Scan for the cell matching the given text and deliver its [X, Y] coordinate at center. 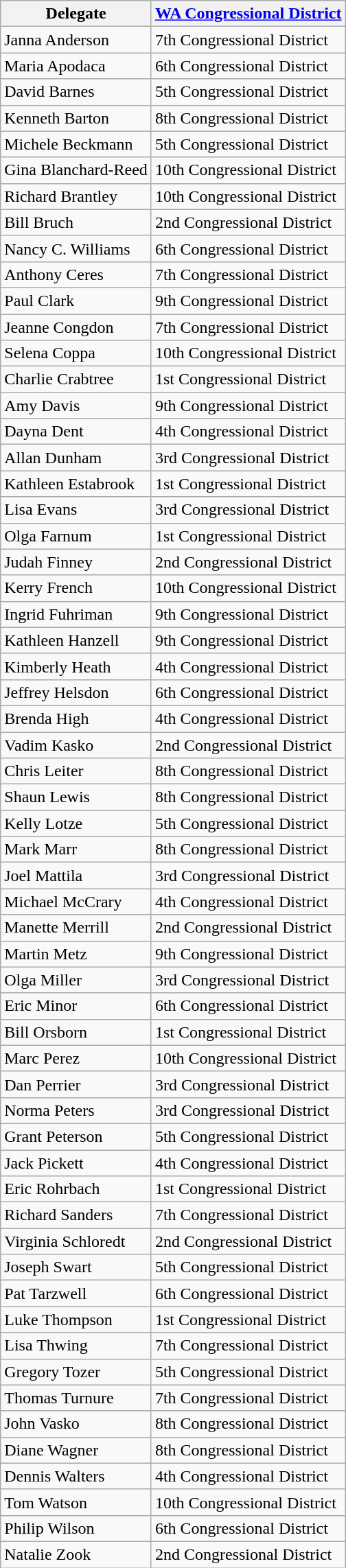
Gina Blanchard-Reed [76, 170]
Pat Tarzwell [76, 1294]
Eric Rohrbach [76, 1189]
Kenneth Barton [76, 118]
Ingrid Fuhriman [76, 614]
Norma Peters [76, 1110]
Richard Sanders [76, 1215]
Kerry French [76, 588]
Eric Minor [76, 1006]
Delegate [76, 14]
Manette Merrill [76, 928]
Mark Marr [76, 850]
Kathleen Hanzell [76, 640]
Kimberly Heath [76, 666]
Richard Brantley [76, 196]
John Vasko [76, 1424]
Olga Miller [76, 980]
Tom Watson [76, 1502]
Paul Clark [76, 301]
Judah Finney [76, 562]
Nancy C. Williams [76, 248]
Gregory Tozer [76, 1372]
Philip Wilson [76, 1528]
Luke Thompson [76, 1320]
Diane Wagner [76, 1450]
Anthony Ceres [76, 274]
Jack Pickett [76, 1163]
Lisa Evans [76, 510]
Kelly Lotze [76, 823]
WA Congressional District [249, 14]
Virginia Schloredt [76, 1241]
Jeffrey Helsdon [76, 692]
Vadim Kasko [76, 745]
Bill Bruch [76, 222]
Bill Orsborn [76, 1032]
Dennis Walters [76, 1476]
Kathleen Estabrook [76, 484]
Shaun Lewis [76, 797]
Martin Metz [76, 954]
Amy Davis [76, 406]
Brenda High [76, 718]
Lisa Thwing [76, 1346]
Joseph Swart [76, 1267]
Joel Mattila [76, 876]
Selena Coppa [76, 353]
Jeanne Congdon [76, 327]
Dan Perrier [76, 1084]
Maria Apodaca [76, 66]
Michael McCrary [76, 902]
Olga Farnum [76, 536]
Natalie Zook [76, 1554]
Marc Perez [76, 1058]
David Barnes [76, 92]
Dayna Dent [76, 432]
Michele Beckmann [76, 144]
Grant Peterson [76, 1136]
Chris Leiter [76, 771]
Charlie Crabtree [76, 379]
Thomas Turnure [76, 1398]
Janna Anderson [76, 40]
Allan Dunham [76, 458]
